Find where the given text appears and provide that cell's center as [x, y] coordinate. 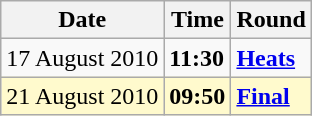
Time [198, 20]
09:50 [198, 96]
21 August 2010 [82, 96]
Round [271, 20]
Final [271, 96]
Date [82, 20]
Heats [271, 58]
11:30 [198, 58]
17 August 2010 [82, 58]
